From the cell containing the given text, extract its center point as [x, y] coordinate. 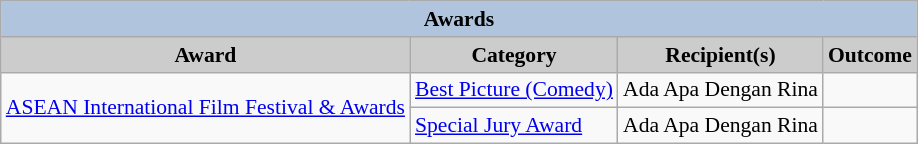
Category [514, 55]
Best Picture (Comedy) [514, 90]
Outcome [870, 55]
Recipient(s) [720, 55]
Award [206, 55]
Special Jury Award [514, 126]
ASEAN International Film Festival & Awards [206, 108]
Awards [459, 19]
